Find where the given text appears and provide that cell's center as (x, y) coordinate. 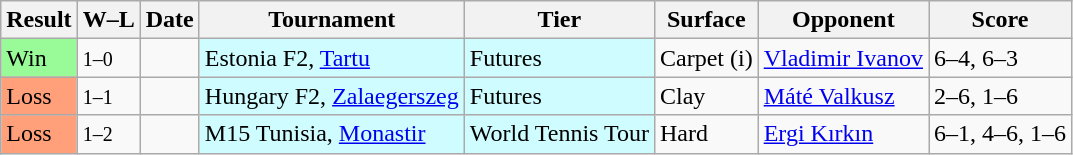
Vladimir Ivanov (843, 58)
1–2 (108, 134)
1–1 (108, 96)
Hard (706, 134)
W–L (108, 20)
Máté Valkusz (843, 96)
Estonia F2, Tartu (332, 58)
Carpet (i) (706, 58)
Ergi Kırkın (843, 134)
Score (1000, 20)
6–1, 4–6, 1–6 (1000, 134)
2–6, 1–6 (1000, 96)
World Tennis Tour (559, 134)
6–4, 6–3 (1000, 58)
Date (170, 20)
Surface (706, 20)
Win (39, 58)
Hungary F2, Zalaegerszeg (332, 96)
M15 Tunisia, Monastir (332, 134)
Tier (559, 20)
Result (39, 20)
Clay (706, 96)
Opponent (843, 20)
1–0 (108, 58)
Tournament (332, 20)
